Extract the [x, y] coordinate from the center of the cell holding the provided text.  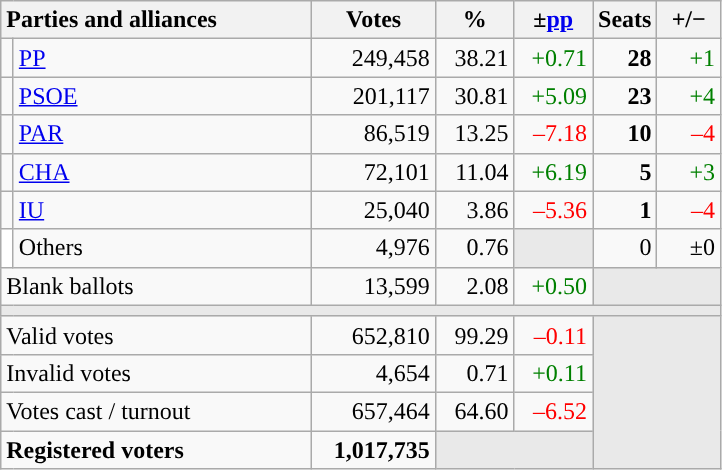
+6.19 [554, 172]
23 [624, 96]
1,017,735 [374, 449]
±pp [554, 20]
PP [162, 58]
+0.50 [554, 286]
PSOE [162, 96]
+5.09 [554, 96]
2.08 [474, 286]
86,519 [374, 134]
0.76 [474, 248]
CHA [162, 172]
13.25 [474, 134]
10 [624, 134]
64.60 [474, 411]
1 [624, 210]
657,464 [374, 411]
28 [624, 58]
652,810 [374, 335]
3.86 [474, 210]
Others [162, 248]
5 [624, 172]
+3 [689, 172]
–7.18 [554, 134]
30.81 [474, 96]
0 [624, 248]
–5.36 [554, 210]
Votes [374, 20]
+1 [689, 58]
Seats [624, 20]
Valid votes [156, 335]
–0.11 [554, 335]
25,040 [374, 210]
±0 [689, 248]
201,117 [374, 96]
13,599 [374, 286]
PAR [162, 134]
11.04 [474, 172]
249,458 [374, 58]
4,976 [374, 248]
+4 [689, 96]
Blank ballots [156, 286]
+0.11 [554, 373]
Votes cast / turnout [156, 411]
Parties and alliances [156, 20]
99.29 [474, 335]
0.71 [474, 373]
72,101 [374, 172]
IU [162, 210]
4,654 [374, 373]
Registered voters [156, 449]
% [474, 20]
Invalid votes [156, 373]
38.21 [474, 58]
–6.52 [554, 411]
+/− [689, 20]
+0.71 [554, 58]
